Find where the given text appears and provide that cell's center as (X, Y) coordinate. 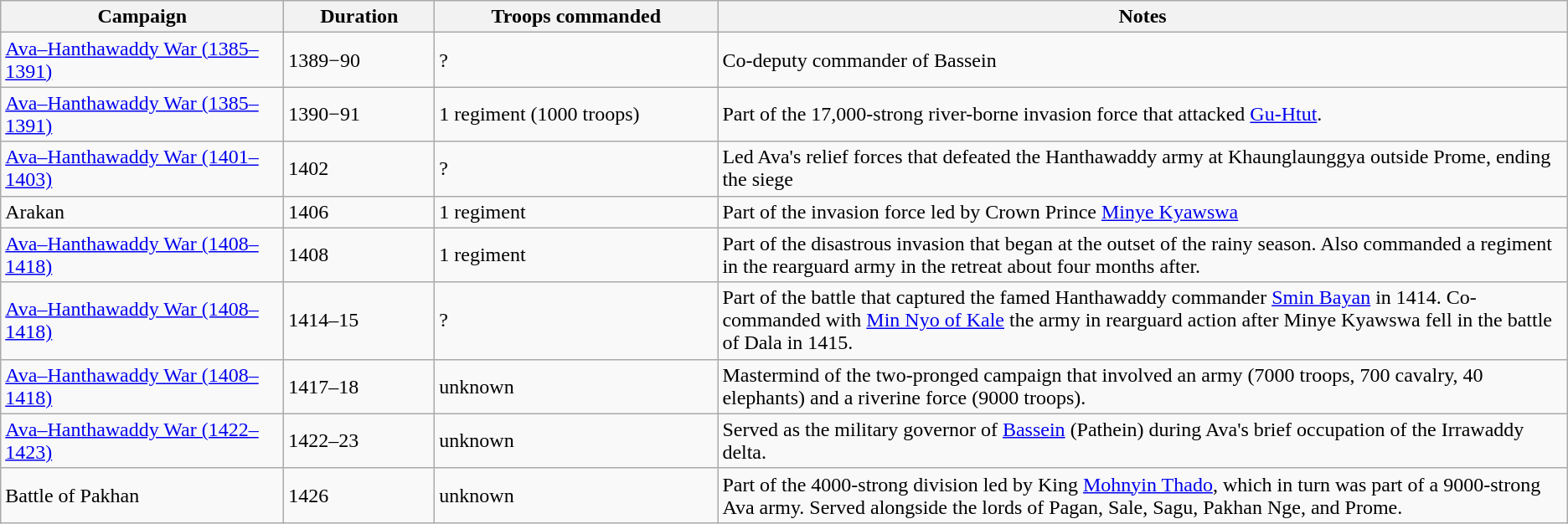
1414–15 (359, 321)
Led Ava's relief forces that defeated the Hanthawaddy army at Khaunglaunggya outside Prome, ending the siege (1142, 169)
Arakan (142, 212)
1406 (359, 212)
Troops commanded (576, 17)
1389−90 (359, 60)
Part of the invasion force led by Crown Prince Minye Kyawswa (1142, 212)
Duration (359, 17)
Ava–Hanthawaddy War (1401–1403) (142, 169)
Co-deputy commander of Bassein (1142, 60)
Ava–Hanthawaddy War (1422–1423) (142, 440)
1417–18 (359, 387)
Served as the military governor of Bassein (Pathein) during Ava's brief occupation of the Irrawaddy delta. (1142, 440)
1390−91 (359, 114)
1426 (359, 496)
1402 (359, 169)
Notes (1142, 17)
Part of the 17,000-strong river-borne invasion force that attacked Gu-Htut. (1142, 114)
Mastermind of the two-pronged campaign that involved an army (7000 troops, 700 cavalry, 40 elephants) and a riverine force (9000 troops). (1142, 387)
1422–23 (359, 440)
1 regiment (1000 troops) (576, 114)
1408 (359, 254)
Campaign (142, 17)
Battle of Pakhan (142, 496)
